Search for the cell housing the specified text and yield its (X, Y) center coordinate. 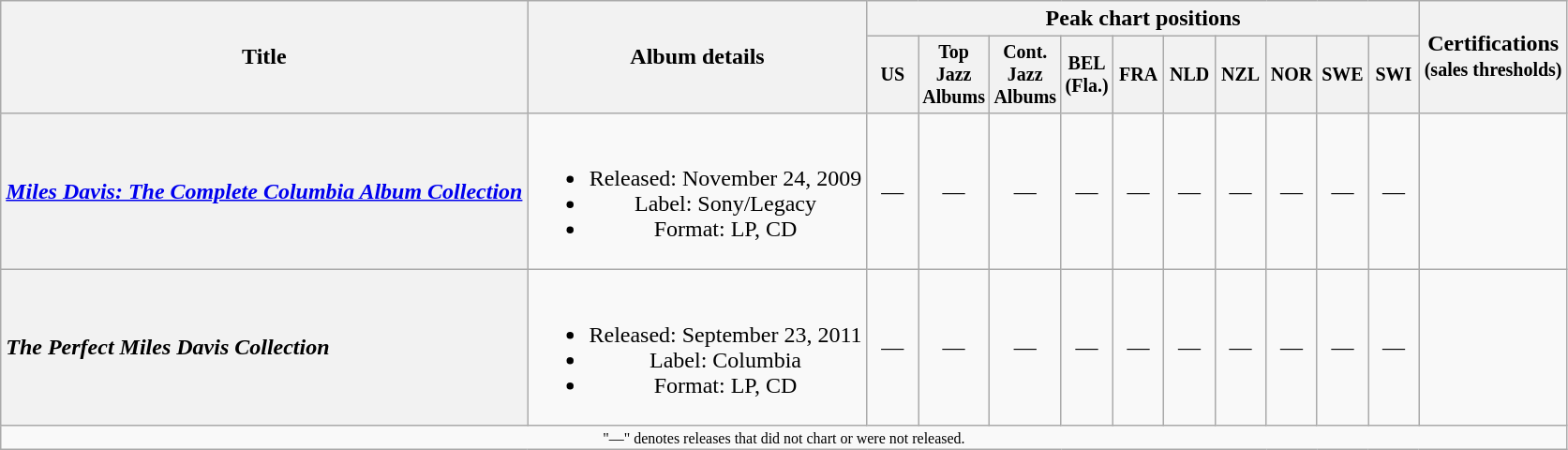
NLD (1189, 75)
NOR (1292, 75)
FRA (1138, 75)
NZL (1240, 75)
SWE (1342, 75)
Released: September 23, 2011Label: ColumbiaFormat: LP, CD (697, 347)
Cont. Jazz Albums (1025, 75)
Peak chart positions (1143, 19)
Released: November 24, 2009Label: Sony/LegacyFormat: LP, CD (697, 191)
Top Jazz Albums (954, 75)
Album details (697, 57)
Miles Davis: The Complete Columbia Album Collection (264, 191)
BEL (Fla.) (1087, 75)
The Perfect Miles Davis Collection (264, 347)
SWI (1394, 75)
"—" denotes releases that did not chart or were not released. (784, 437)
US (892, 75)
Certifications(sales thresholds) (1493, 57)
Title (264, 57)
